Capture the cell that displays the provided text and extract its [X, Y] central coordinate. 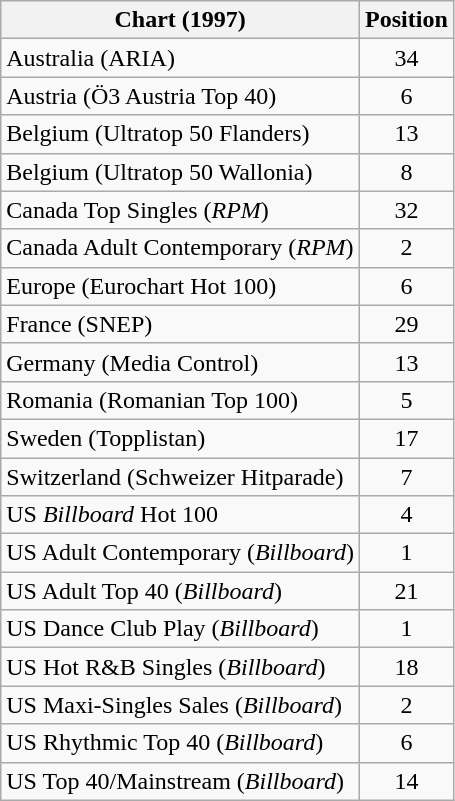
8 [407, 172]
France (SNEP) [180, 324]
US Top 40/Mainstream (Billboard) [180, 781]
US Billboard Hot 100 [180, 515]
Switzerland (Schweizer Hitparade) [180, 477]
US Adult Contemporary (Billboard) [180, 553]
US Maxi-Singles Sales (Billboard) [180, 705]
Europe (Eurochart Hot 100) [180, 286]
US Dance Club Play (Billboard) [180, 629]
Chart (1997) [180, 20]
5 [407, 400]
14 [407, 781]
Germany (Media Control) [180, 362]
17 [407, 438]
Position [407, 20]
Canada Top Singles (RPM) [180, 210]
18 [407, 667]
Belgium (Ultratop 50 Wallonia) [180, 172]
Sweden (Topplistan) [180, 438]
Belgium (Ultratop 50 Flanders) [180, 134]
21 [407, 591]
4 [407, 515]
Austria (Ö3 Austria Top 40) [180, 96]
29 [407, 324]
Australia (ARIA) [180, 58]
US Adult Top 40 (Billboard) [180, 591]
US Hot R&B Singles (Billboard) [180, 667]
32 [407, 210]
34 [407, 58]
7 [407, 477]
Canada Adult Contemporary (RPM) [180, 248]
Romania (Romanian Top 100) [180, 400]
US Rhythmic Top 40 (Billboard) [180, 743]
